Pinpoint the cell where the given text exists, returning its (X, Y) midpoint coordinate. 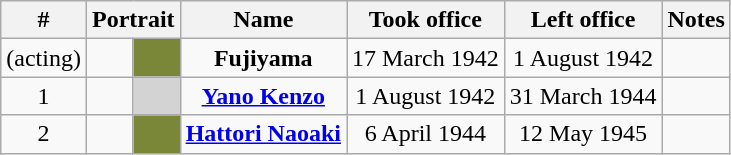
Name (263, 20)
(acting) (44, 58)
Left office (583, 20)
Yano Kenzo (263, 96)
Hattori Naoaki (263, 134)
Fujiyama (263, 58)
Notes (696, 20)
2 (44, 134)
12 May 1945 (583, 134)
1 (44, 96)
Took office (425, 20)
Portrait (133, 20)
31 March 1944 (583, 96)
6 April 1944 (425, 134)
17 March 1942 (425, 58)
# (44, 20)
